Determine the (x, y) coordinate at the center of the cell enclosing the given text.  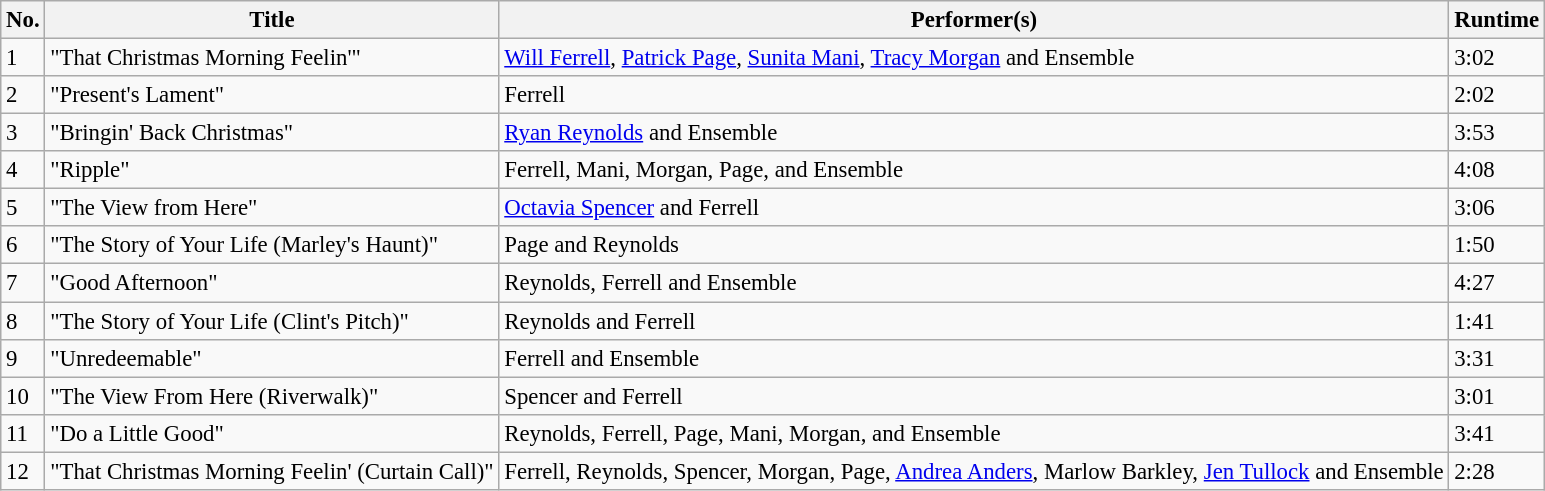
Spencer and Ferrell (974, 396)
4:08 (1496, 170)
Ferrell, Reynolds, Spencer, Morgan, Page, Andrea Anders, Marlow Barkley, Jen Tullock and Ensemble (974, 471)
3 (23, 133)
3:41 (1496, 433)
8 (23, 321)
"The View From Here (Riverwalk)" (272, 396)
2:02 (1496, 95)
2:28 (1496, 471)
"The View from Here" (272, 208)
Octavia Spencer and Ferrell (974, 208)
Ferrell and Ensemble (974, 358)
Ryan Reynolds and Ensemble (974, 133)
Reynolds, Ferrell, Page, Mani, Morgan, and Ensemble (974, 433)
Reynolds and Ferrell (974, 321)
"Ripple" (272, 170)
5 (23, 208)
"That Christmas Morning Feelin' (Curtain Call)" (272, 471)
Runtime (1496, 20)
No. (23, 20)
"The Story of Your Life (Marley's Haunt)" (272, 245)
3:01 (1496, 396)
Ferrell (974, 95)
12 (23, 471)
3:06 (1496, 208)
Title (272, 20)
"That Christmas Morning Feelin'" (272, 58)
1 (23, 58)
"Unredeemable" (272, 358)
2 (23, 95)
7 (23, 283)
"Do a Little Good" (272, 433)
"The Story of Your Life (Clint's Pitch)" (272, 321)
Will Ferrell, Patrick Page, Sunita Mani, Tracy Morgan and Ensemble (974, 58)
"Present's Lament" (272, 95)
Ferrell, Mani, Morgan, Page, and Ensemble (974, 170)
1:41 (1496, 321)
11 (23, 433)
6 (23, 245)
Reynolds, Ferrell and Ensemble (974, 283)
Performer(s) (974, 20)
10 (23, 396)
"Bringin' Back Christmas" (272, 133)
4 (23, 170)
4:27 (1496, 283)
3:53 (1496, 133)
"Good Afternoon" (272, 283)
3:31 (1496, 358)
9 (23, 358)
3:02 (1496, 58)
1:50 (1496, 245)
Page and Reynolds (974, 245)
